Pinpoint the cell where the given text exists, returning its (X, Y) midpoint coordinate. 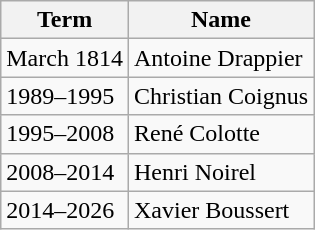
Name (220, 20)
Term (65, 20)
1989–1995 (65, 96)
Antoine Drappier (220, 58)
1995–2008 (65, 134)
Christian Coignus (220, 96)
Xavier Boussert (220, 210)
Henri Noirel (220, 172)
2008–2014 (65, 172)
March 1814 (65, 58)
2014–2026 (65, 210)
René Colotte (220, 134)
